From the cell containing the given text, extract its center point as [x, y] coordinate. 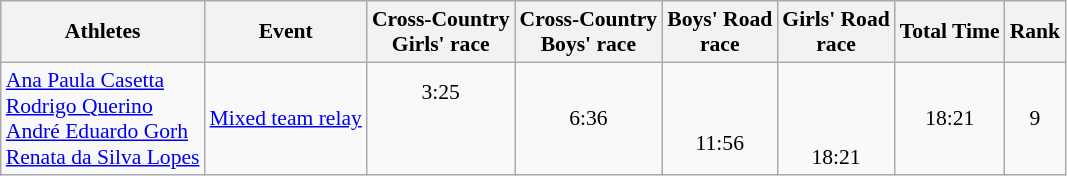
Girls' Roadrace [836, 32]
Total Time [950, 32]
Mixed team relay [286, 118]
9 [1036, 118]
Athletes [103, 32]
Cross-CountryBoys' race [589, 32]
Rank [1036, 32]
3:25 [441, 118]
Cross-CountryGirls' race [441, 32]
Ana Paula CasettaRodrigo QuerinoAndré Eduardo GorhRenata da Silva Lopes [103, 118]
Event [286, 32]
Boys' Roadrace [720, 32]
11:56 [720, 118]
6:36 [589, 118]
